Return the (X, Y) coordinate for the center point of the cell that contains the specified text.  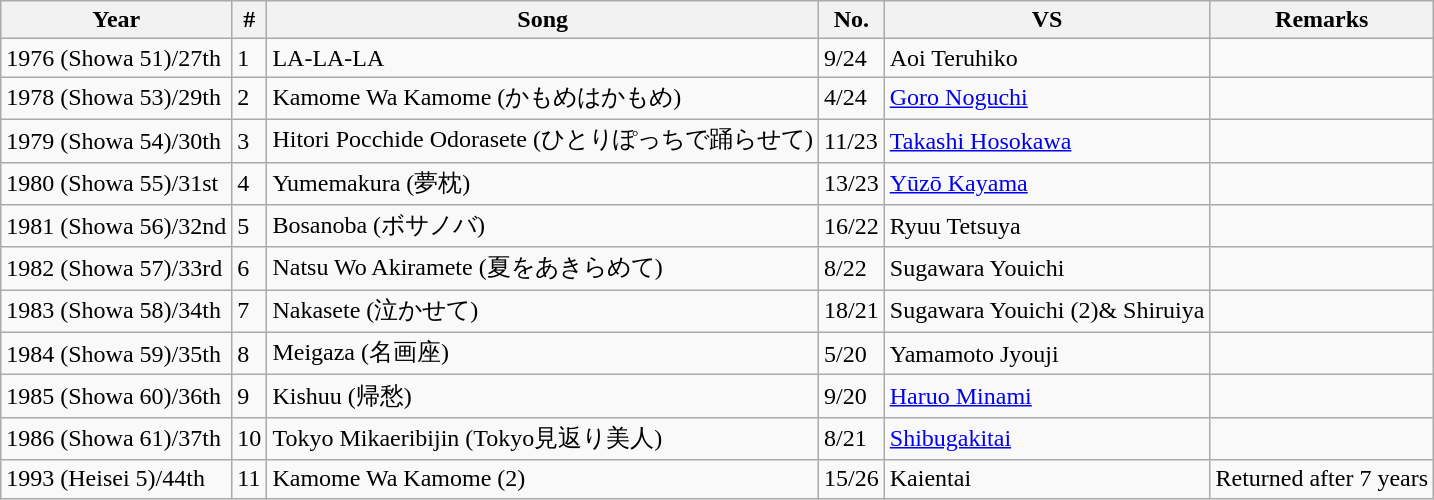
Tokyo Mikaeribijin (Tokyo見返り美人) (543, 438)
18/21 (852, 312)
10 (250, 438)
Bosanoba (ボサノバ) (543, 226)
Natsu Wo Akiramete (夏をあきらめて) (543, 268)
Yūzō Kayama (1047, 184)
1993 (Heisei 5)/44th (116, 479)
1986 (Showa 61)/37th (116, 438)
Nakasete (泣かせて) (543, 312)
4/24 (852, 98)
8/22 (852, 268)
13/23 (852, 184)
9 (250, 396)
1981 (Showa 56)/32nd (116, 226)
Aoi Teruhiko (1047, 58)
Meigaza (名画座) (543, 354)
1978 (Showa 53)/29th (116, 98)
Sugawara Youichi (2)& Shiruiya (1047, 312)
LA-LA-LA (543, 58)
1976 (Showa 51)/27th (116, 58)
5 (250, 226)
Goro Noguchi (1047, 98)
Shibugakitai (1047, 438)
1985 (Showa 60)/36th (116, 396)
Takashi Hosokawa (1047, 140)
16/22 (852, 226)
11 (250, 479)
1979 (Showa 54)/30th (116, 140)
Sugawara Youichi (1047, 268)
Kishuu (帰愁) (543, 396)
Kamome Wa Kamome (かもめはかもめ) (543, 98)
11/23 (852, 140)
9/24 (852, 58)
Remarks (1322, 20)
VS (1047, 20)
Kaientai (1047, 479)
Ryuu Tetsuya (1047, 226)
7 (250, 312)
# (250, 20)
6 (250, 268)
5/20 (852, 354)
1983 (Showa 58)/34th (116, 312)
Yamamoto Jyouji (1047, 354)
Hitori Pocchide Odorasete (ひとりぽっちで踊らせて) (543, 140)
No. (852, 20)
1984 (Showa 59)/35th (116, 354)
Yumemakura (夢枕) (543, 184)
2 (250, 98)
3 (250, 140)
8/21 (852, 438)
4 (250, 184)
1980 (Showa 55)/31st (116, 184)
Kamome Wa Kamome (2) (543, 479)
1 (250, 58)
1982 (Showa 57)/33rd (116, 268)
9/20 (852, 396)
Song (543, 20)
15/26 (852, 479)
Returned after 7 years (1322, 479)
Year (116, 20)
8 (250, 354)
Haruo Minami (1047, 396)
